Pinpoint the cell where the given text exists, returning its [x, y] midpoint coordinate. 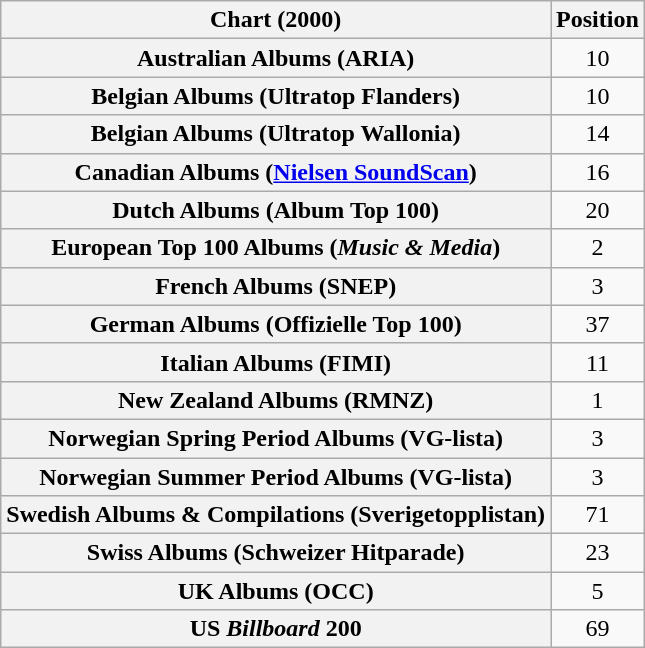
New Zealand Albums (RMNZ) [276, 400]
Italian Albums (FIMI) [276, 362]
Norwegian Spring Period Albums (VG-lista) [276, 438]
71 [598, 515]
Canadian Albums (Nielsen SoundScan) [276, 172]
German Albums (Offizielle Top 100) [276, 324]
Position [598, 20]
20 [598, 210]
2 [598, 248]
Belgian Albums (Ultratop Flanders) [276, 96]
European Top 100 Albums (Music & Media) [276, 248]
37 [598, 324]
Swiss Albums (Schweizer Hitparade) [276, 553]
UK Albums (OCC) [276, 591]
1 [598, 400]
Dutch Albums (Album Top 100) [276, 210]
5 [598, 591]
14 [598, 134]
US Billboard 200 [276, 629]
Norwegian Summer Period Albums (VG-lista) [276, 477]
French Albums (SNEP) [276, 286]
Swedish Albums & Compilations (Sverigetopplistan) [276, 515]
Chart (2000) [276, 20]
16 [598, 172]
69 [598, 629]
Australian Albums (ARIA) [276, 58]
Belgian Albums (Ultratop Wallonia) [276, 134]
11 [598, 362]
23 [598, 553]
